Provide the [X, Y] coordinate of the cell's center where the given text is located.  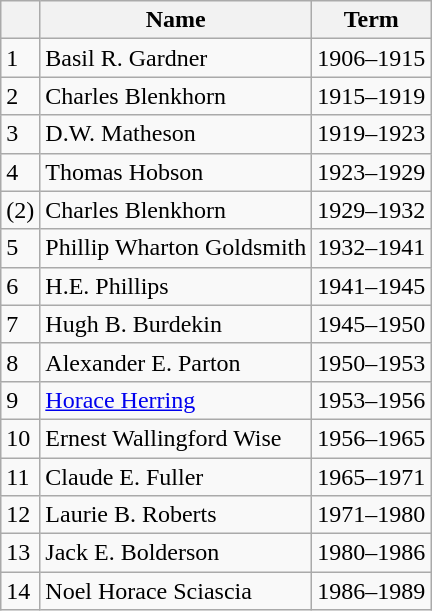
Alexander E. Parton [176, 362]
1923–1929 [372, 172]
11 [20, 477]
1945–1950 [372, 324]
H.E. Phillips [176, 286]
1965–1971 [372, 477]
(2) [20, 210]
4 [20, 172]
Laurie B. Roberts [176, 515]
12 [20, 515]
14 [20, 591]
Basil R. Gardner [176, 58]
7 [20, 324]
1980–1986 [372, 553]
5 [20, 248]
D.W. Matheson [176, 134]
Term [372, 20]
10 [20, 438]
13 [20, 553]
Ernest Wallingford Wise [176, 438]
1 [20, 58]
Noel Horace Sciascia [176, 591]
8 [20, 362]
1919–1923 [372, 134]
Jack E. Bolderson [176, 553]
1906–1915 [372, 58]
9 [20, 400]
Thomas Hobson [176, 172]
Hugh B. Burdekin [176, 324]
1950–1953 [372, 362]
6 [20, 286]
Name [176, 20]
1932–1941 [372, 248]
Claude E. Fuller [176, 477]
Phillip Wharton Goldsmith [176, 248]
1956–1965 [372, 438]
2 [20, 96]
1953–1956 [372, 400]
1971–1980 [372, 515]
3 [20, 134]
1929–1932 [372, 210]
1941–1945 [372, 286]
Horace Herring [176, 400]
1986–1989 [372, 591]
1915–1919 [372, 96]
